Locate the cell with the specified text and output its [X, Y] center coordinate. 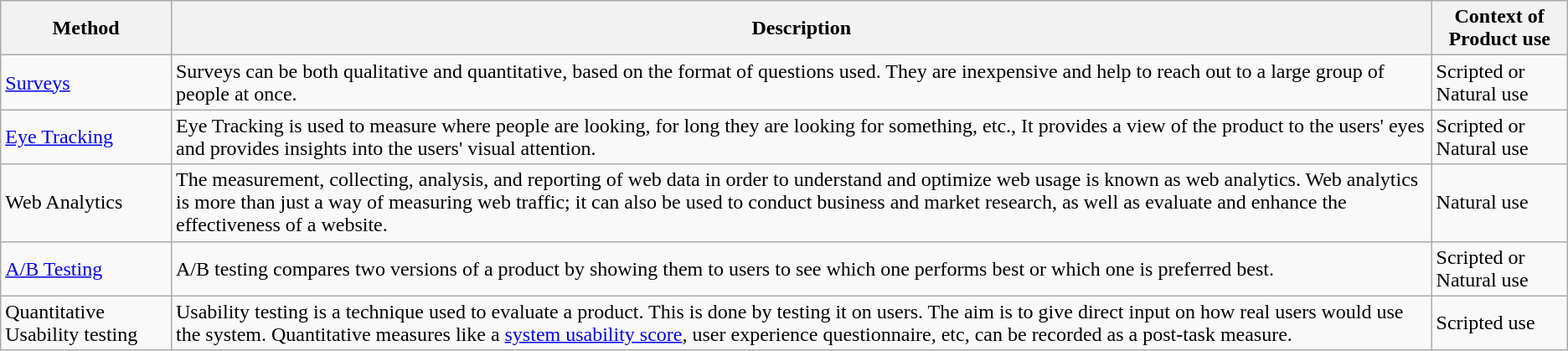
A/B testing compares two versions of a product by showing them to users to see which one performs best or which one is preferred best. [801, 268]
Method [86, 28]
Scripted use [1499, 323]
Quantitative Usability testing [86, 323]
Description [801, 28]
Scripted or Natural use [1499, 268]
Eye Tracking [86, 137]
Web Analytics [86, 203]
Context of Product use [1499, 28]
Natural use [1499, 203]
Surveys [86, 82]
A/B Testing [86, 268]
